Capture the cell that displays the provided text and extract its (X, Y) central coordinate. 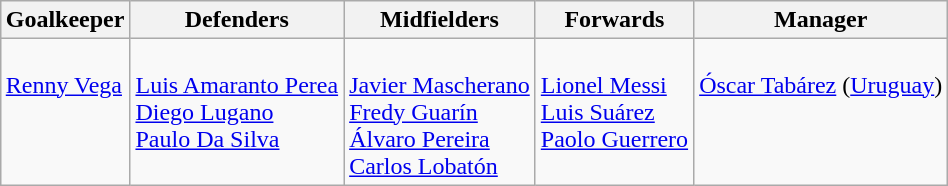
Forwards (614, 20)
Javier Mascherano Fredy Guarín Álvaro Pereira Carlos Lobatón (440, 112)
Manager (821, 20)
Luis Amaranto Perea Diego Lugano Paulo Da Silva (237, 112)
Defenders (237, 20)
Óscar Tabárez (Uruguay) (821, 112)
Midfielders (440, 20)
Lionel Messi Luis Suárez Paolo Guerrero (614, 112)
Renny Vega (65, 112)
Goalkeeper (65, 20)
